Search for the cell housing the specified text and yield its [X, Y] center coordinate. 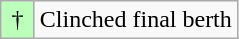
† [18, 20]
Clinched final berth [136, 20]
